Provide the [X, Y] coordinate of the cell's center where the given text is located.  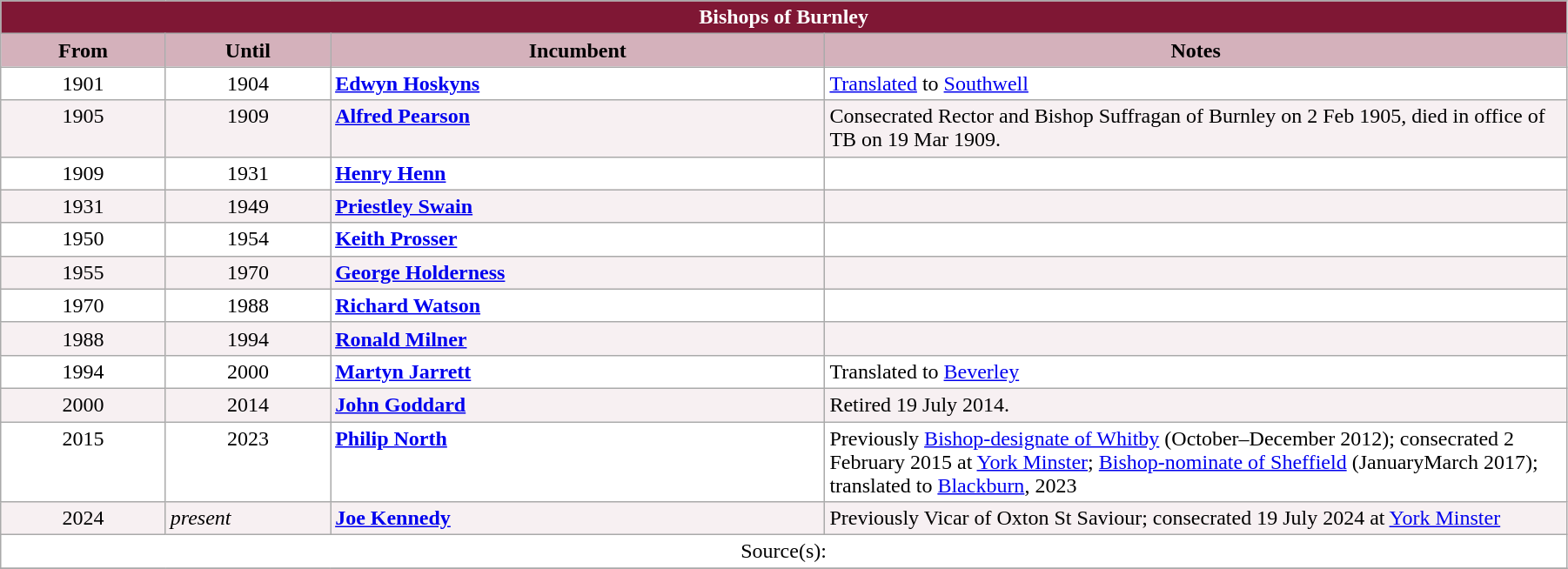
Philip North [578, 461]
Alfred Pearson [578, 129]
George Holderness [578, 272]
2023 [247, 461]
Keith Prosser [578, 239]
1954 [247, 239]
1949 [247, 206]
Notes [1196, 50]
Until [247, 50]
Incumbent [578, 50]
Translated to Southwell [1196, 84]
1955 [84, 272]
1904 [247, 84]
Henry Henn [578, 173]
Joe Kennedy [578, 519]
2014 [247, 405]
Edwyn Hoskyns [578, 84]
Consecrated Rector and Bishop Suffragan of Burnley on 2 Feb 1905, died in office of TB on 19 Mar 1909. [1196, 129]
2015 [84, 461]
1950 [84, 239]
John Goddard [578, 405]
Ronald Milner [578, 338]
1901 [84, 84]
Retired 19 July 2014. [1196, 405]
Bishops of Burnley [784, 17]
Translated to Beverley [1196, 372]
Martyn Jarrett [578, 372]
Richard Watson [578, 305]
Previously Vicar of Oxton St Saviour; consecrated 19 July 2024 at York Minster [1196, 519]
present [247, 519]
1905 [84, 129]
Source(s): [784, 552]
2024 [84, 519]
Priestley Swain [578, 206]
From [84, 50]
